Scan for the cell matching the given text and deliver its [x, y] coordinate at center. 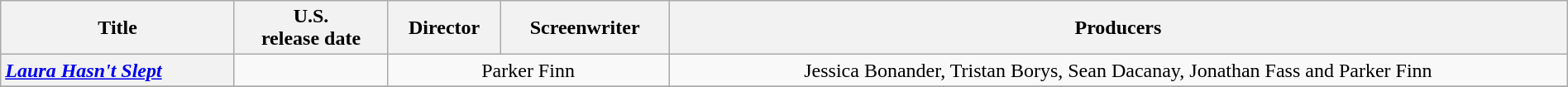
Parker Finn [528, 70]
Laura Hasn't Slept [117, 70]
Title [117, 28]
Jessica Bonander, Tristan Borys, Sean Dacanay, Jonathan Fass and Parker Finn [1118, 70]
Producers [1118, 28]
U.S. release date [311, 28]
Screenwriter [586, 28]
Director [445, 28]
